Return the (x, y) coordinate for the center point of the cell that contains the specified text.  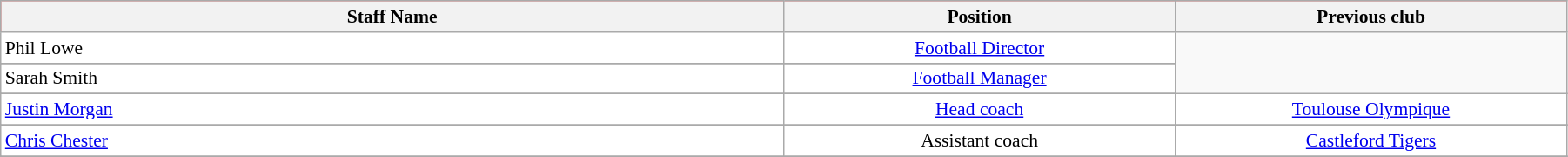
Toulouse Olympique (1371, 110)
Head coach (980, 110)
Previous club (1371, 17)
Chris Chester (392, 141)
Castleford Tigers (1371, 141)
Phil Lowe (392, 48)
Football Director (980, 48)
Position (980, 17)
Justin Morgan (392, 110)
Sarah Smith (392, 78)
Football Manager (980, 78)
Assistant coach (980, 141)
Staff Name (392, 17)
